Determine the [x, y] coordinate at the center of the cell enclosing the given text.  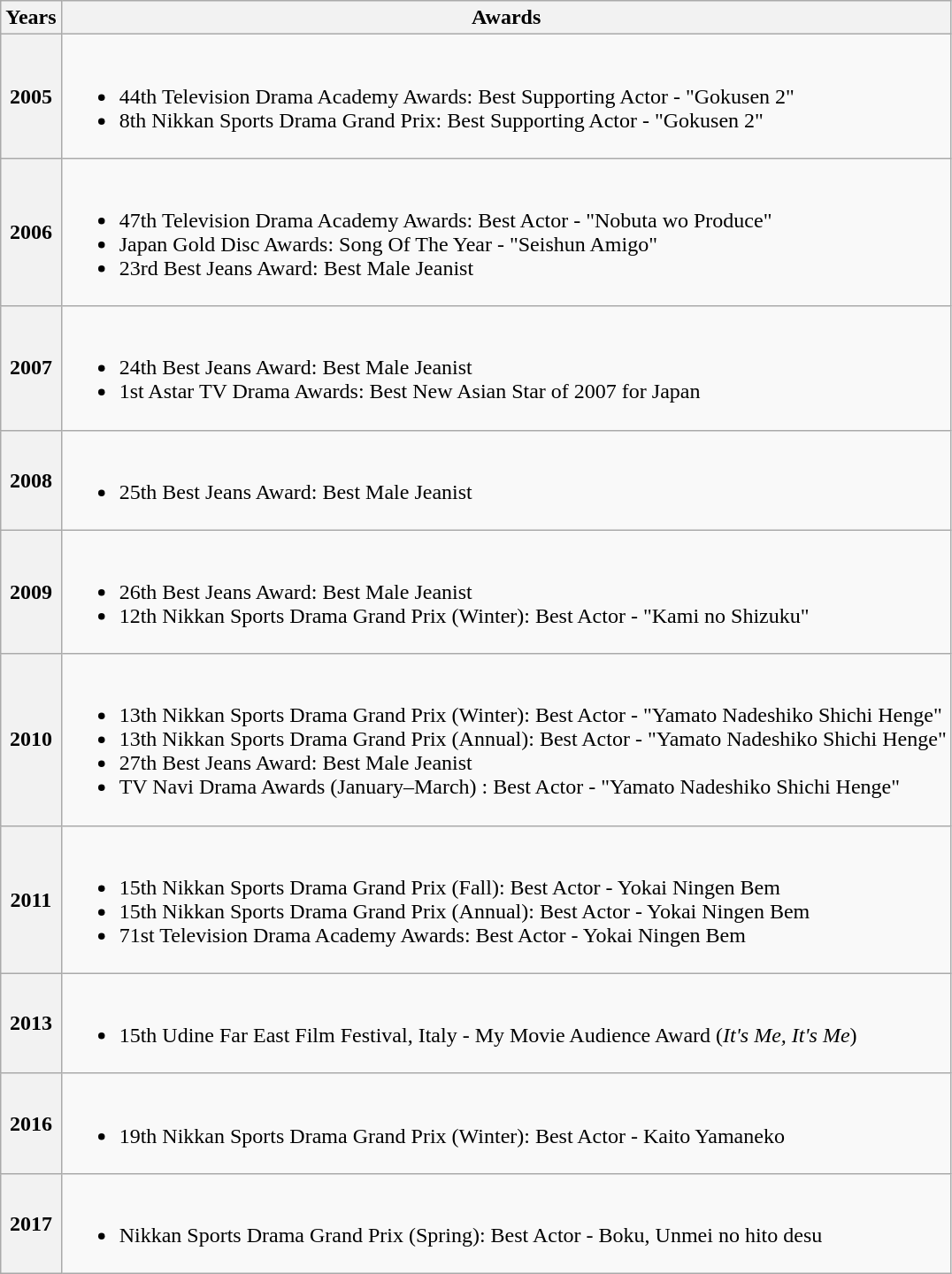
2011 [31, 899]
2005 [31, 96]
44th Television Drama Academy Awards: Best Supporting Actor - "Gokusen 2"8th Nikkan Sports Drama Grand Prix: Best Supporting Actor - "Gokusen 2" [506, 96]
19th Nikkan Sports Drama Grand Prix (Winter): Best Actor - Kaito Yamaneko [506, 1124]
2006 [31, 232]
2017 [31, 1223]
15th Udine Far East Film Festival, Italy - My Movie Audience Award (It's Me, It's Me) [506, 1023]
Nikkan Sports Drama Grand Prix (Spring): Best Actor - Boku, Unmei no hito desu [506, 1223]
2013 [31, 1023]
24th Best Jeans Award: Best Male Jeanist1st Astar TV Drama Awards: Best New Asian Star of 2007 for Japan [506, 368]
2008 [31, 480]
2009 [31, 592]
26th Best Jeans Award: Best Male Jeanist12th Nikkan Sports Drama Grand Prix (Winter): Best Actor - "Kami no Shizuku" [506, 592]
Years [31, 18]
2016 [31, 1124]
Awards [506, 18]
2007 [31, 368]
25th Best Jeans Award: Best Male Jeanist [506, 480]
2010 [31, 740]
